For the text-containing cell, return its midpoint in (X, Y) coordinate format. 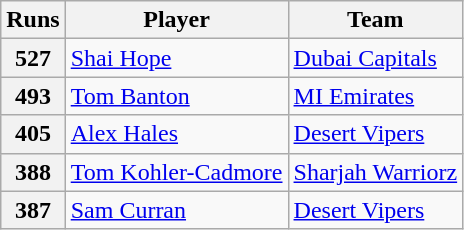
493 (33, 96)
Sharjah Warriorz (376, 172)
Player (176, 20)
Sam Curran (176, 210)
Tom Banton (176, 96)
Dubai Capitals (376, 58)
Team (376, 20)
Tom Kohler-Cadmore (176, 172)
405 (33, 134)
387 (33, 210)
Alex Hales (176, 134)
388 (33, 172)
MI Emirates (376, 96)
Shai Hope (176, 58)
527 (33, 58)
Runs (33, 20)
